Return [x, y] of the center of cell containing provided text 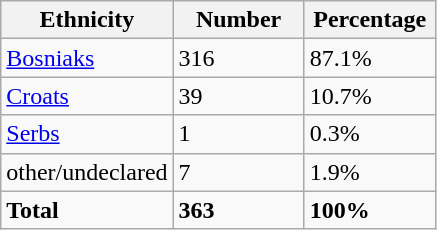
Percentage [370, 20]
Serbs [87, 134]
87.1% [370, 58]
316 [238, 58]
Croats [87, 96]
1 [238, 134]
0.3% [370, 134]
10.7% [370, 96]
Number [238, 20]
other/undeclared [87, 172]
100% [370, 210]
1.9% [370, 172]
Ethnicity [87, 20]
363 [238, 210]
7 [238, 172]
39 [238, 96]
Total [87, 210]
Bosniaks [87, 58]
